Determine the (x, y) coordinate at the center of the cell enclosing the given text.  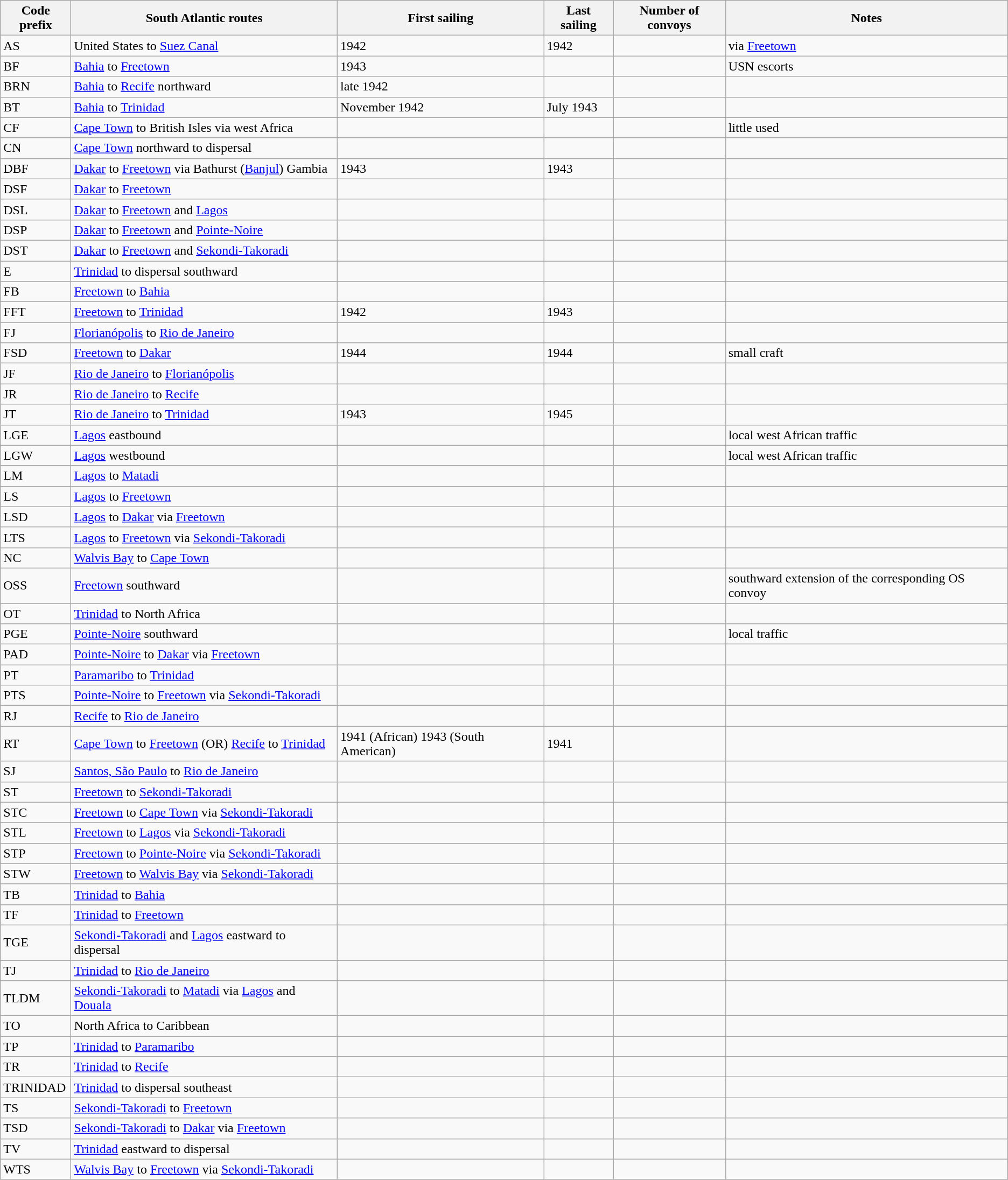
First sailing (441, 18)
Walvis Bay to Cape Town (205, 558)
RJ (36, 716)
ST (36, 792)
Cape Town northward to dispersal (205, 148)
JR (36, 394)
PAD (36, 655)
Lagos to Freetown via Sekondi-Takoradi (205, 537)
southward extension of the corresponding OS convoy (866, 586)
Trinidad to Paramaribo (205, 1046)
LTS (36, 537)
FFT (36, 312)
TGE (36, 942)
STC (36, 812)
CN (36, 148)
BRN (36, 87)
Freetown to Cape Town via Sekondi-Takoradi (205, 812)
TR (36, 1067)
Lagos to Dakar via Freetown (205, 517)
DSF (36, 189)
Lagos westbound (205, 455)
Bahia to Freetown (205, 66)
Recife to Rio de Janeiro (205, 716)
TSD (36, 1128)
Freetown to Dakar (205, 353)
TP (36, 1046)
small craft (866, 353)
DSL (36, 209)
FJ (36, 333)
1945 (578, 415)
Pointe-Noire southward (205, 634)
STW (36, 874)
FB (36, 292)
Dakar to Freetown via Bathurst (Banjul) Gambia (205, 168)
Dakar to Freetown (205, 189)
North Africa to Caribbean (205, 1026)
via Freetown (866, 46)
July 1943 (578, 107)
United States to Suez Canal (205, 46)
South Atlantic routes (205, 18)
TRINIDAD (36, 1087)
LSD (36, 517)
BT (36, 107)
Dakar to Freetown and Lagos (205, 209)
Sekondi-Takoradi to Dakar via Freetown (205, 1128)
Freetown to Bahia (205, 292)
Trinidad to Bahia (205, 894)
NC (36, 558)
local traffic (866, 634)
Lagos to Matadi (205, 476)
TB (36, 894)
Trinidad eastward to dispersal (205, 1149)
TV (36, 1149)
1941 (African) 1943 (South American) (441, 744)
Trinidad to dispersal southeast (205, 1087)
Notes (866, 18)
November 1942 (441, 107)
OSS (36, 586)
Trinidad to North Africa (205, 613)
PGE (36, 634)
Trinidad to Recife (205, 1067)
DSP (36, 230)
Freetown to Trinidad (205, 312)
LGW (36, 455)
Rio de Janeiro to Florianópolis (205, 374)
Freetown southward (205, 586)
Pointe-Noire to Dakar via Freetown (205, 655)
TLDM (36, 998)
TF (36, 915)
Trinidad to dispersal southward (205, 271)
LS (36, 496)
TJ (36, 971)
1941 (578, 744)
Trinidad to Freetown (205, 915)
PT (36, 675)
Rio de Janeiro to Recife (205, 394)
AS (36, 46)
OT (36, 613)
Bahia to Recife northward (205, 87)
USN escorts (866, 66)
Dakar to Freetown and Sekondi-Takoradi (205, 250)
Walvis Bay to Freetown via Sekondi-Takoradi (205, 1169)
LGE (36, 435)
DST (36, 250)
little used (866, 128)
Freetown to Walvis Bay via Sekondi-Takoradi (205, 874)
Cape Town to British Isles via west Africa (205, 128)
E (36, 271)
JF (36, 374)
Code prefix (36, 18)
Trinidad to Rio de Janeiro (205, 971)
TS (36, 1108)
RT (36, 744)
WTS (36, 1169)
Santos, São Paulo to Rio de Janeiro (205, 771)
Bahia to Trinidad (205, 107)
STP (36, 853)
SJ (36, 771)
JT (36, 415)
FSD (36, 353)
DBF (36, 168)
late 1942 (441, 87)
Pointe-Noire to Freetown via Sekondi-Takoradi (205, 696)
STL (36, 833)
TO (36, 1026)
LM (36, 476)
Dakar to Freetown and Pointe-Noire (205, 230)
Lagos to Freetown (205, 496)
Florianópolis to Rio de Janeiro (205, 333)
Sekondi-Takoradi and Lagos eastward to dispersal (205, 942)
Number of convoys (669, 18)
Freetown to Lagos via Sekondi-Takoradi (205, 833)
PTS (36, 696)
Freetown to Sekondi-Takoradi (205, 792)
Rio de Janeiro to Trinidad (205, 415)
Lagos eastbound (205, 435)
Freetown to Pointe-Noire via Sekondi-Takoradi (205, 853)
Sekondi-Takoradi to Freetown (205, 1108)
BF (36, 66)
Last sailing (578, 18)
Cape Town to Freetown (OR) Recife to Trinidad (205, 744)
Paramaribo to Trinidad (205, 675)
Sekondi-Takoradi to Matadi via Lagos and Douala (205, 998)
CF (36, 128)
